Scan for the cell matching the given text and deliver its [X, Y] coordinate at center. 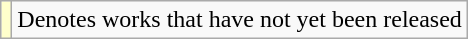
Denotes works that have not yet been released [240, 20]
